Output the (X, Y) coordinate of the center of the cell containing the given text.  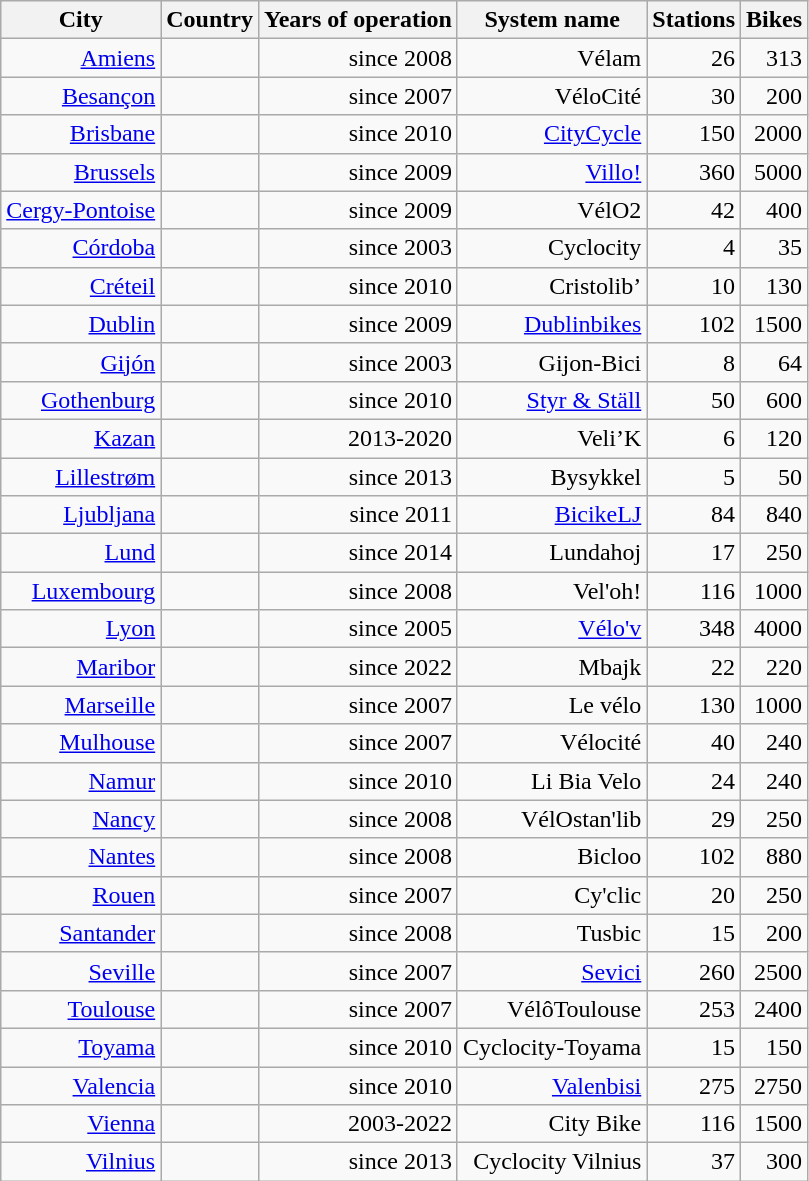
Years of operation (358, 20)
275 (694, 1085)
Vélocité (552, 743)
Styr & Ställ (552, 400)
Valencia (81, 1085)
since 2014 (358, 553)
Vienna (81, 1124)
6 (694, 438)
4000 (774, 629)
2003-2022 (358, 1124)
2750 (774, 1085)
Nantes (81, 857)
880 (774, 857)
City (81, 20)
VélOstan'lib (552, 819)
Nancy (81, 819)
17 (694, 553)
Kazan (81, 438)
Gothenburg (81, 400)
400 (774, 210)
Maribor (81, 667)
42 (694, 210)
600 (774, 400)
348 (694, 629)
Besançon (81, 96)
Cy'clic (552, 895)
20 (694, 895)
4 (694, 248)
120 (774, 438)
Lundahoj (552, 553)
Brisbane (81, 134)
BicikeLJ (552, 515)
64 (774, 362)
840 (774, 515)
Córdoba (81, 248)
Country (210, 20)
since 2005 (358, 629)
40 (694, 743)
since 2011 (358, 515)
Marseille (81, 705)
24 (694, 781)
5 (694, 477)
Vélo'v (552, 629)
Dublin (81, 324)
VélO2 (552, 210)
Lund (81, 553)
Valenbisi (552, 1085)
Cyclocity-Toyama (552, 1047)
Bikes (774, 20)
Ljubljana (81, 515)
City Bike (552, 1124)
Cristolib’ (552, 286)
Toyama (81, 1047)
10 (694, 286)
300 (774, 1162)
Veli’K (552, 438)
35 (774, 248)
Lyon (81, 629)
Bicloo (552, 857)
Seville (81, 971)
Cyclocity Vilnius (552, 1162)
Toulouse (81, 1009)
22 (694, 667)
Mbajk (552, 667)
8 (694, 362)
2000 (774, 134)
VéloCité (552, 96)
Santander (81, 933)
Gijón (81, 362)
Namur (81, 781)
Créteil (81, 286)
Li Bia Velo (552, 781)
since 2022 (358, 667)
37 (694, 1162)
Tusbic (552, 933)
Vilnius (81, 1162)
2013-2020 (358, 438)
Villo! (552, 172)
26 (694, 58)
Stations (694, 20)
System name (552, 20)
Bysykkel (552, 477)
Luxembourg (81, 591)
Mulhouse (81, 743)
Sevici (552, 971)
Lillestrøm (81, 477)
Amiens (81, 58)
Le vélo (552, 705)
Dublinbikes (552, 324)
84 (694, 515)
Cergy-Pontoise (81, 210)
Vélam (552, 58)
Vel'oh! (552, 591)
Brussels (81, 172)
5000 (774, 172)
253 (694, 1009)
313 (774, 58)
30 (694, 96)
CityCycle (552, 134)
Cyclocity (552, 248)
2500 (774, 971)
VélôToulouse (552, 1009)
Gijon-Bici (552, 362)
29 (694, 819)
360 (694, 172)
260 (694, 971)
220 (774, 667)
Rouen (81, 895)
2400 (774, 1009)
